Extract the [x, y] coordinate from the center of the cell holding the provided text.  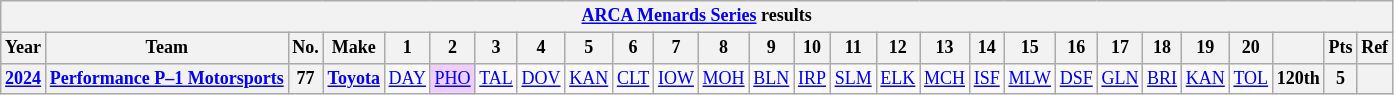
SLM [853, 78]
Year [24, 48]
2 [452, 48]
10 [812, 48]
BLN [772, 78]
Ref [1375, 48]
3 [496, 48]
MOH [724, 78]
Performance P–1 Motorsports [166, 78]
MCH [945, 78]
8 [724, 48]
13 [945, 48]
16 [1076, 48]
19 [1205, 48]
GLN [1120, 78]
1 [407, 48]
Pts [1340, 48]
Toyota [354, 78]
DOV [541, 78]
TOL [1250, 78]
77 [306, 78]
12 [898, 48]
ISF [986, 78]
PHO [452, 78]
14 [986, 48]
IRP [812, 78]
ARCA Menards Series results [697, 16]
11 [853, 48]
DAY [407, 78]
Make [354, 48]
No. [306, 48]
ELK [898, 78]
20 [1250, 48]
DSF [1076, 78]
18 [1162, 48]
120th [1298, 78]
15 [1030, 48]
6 [634, 48]
CLT [634, 78]
Team [166, 48]
BRI [1162, 78]
TAL [496, 78]
2024 [24, 78]
4 [541, 48]
IOW [676, 78]
MLW [1030, 78]
7 [676, 48]
9 [772, 48]
17 [1120, 48]
